Find where the given text appears and provide that cell's center as [x, y] coordinate. 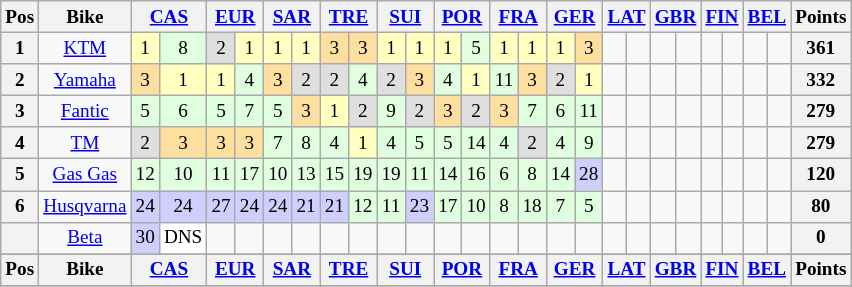
13 [306, 175]
23 [419, 206]
332 [821, 80]
27 [221, 206]
Gas Gas [85, 175]
Beta [85, 238]
DNS [183, 238]
Yamaha [85, 80]
15 [334, 175]
80 [821, 206]
16 [476, 175]
0 [821, 238]
361 [821, 48]
28 [589, 175]
Husqvarna [85, 206]
30 [145, 238]
18 [532, 206]
120 [821, 175]
Fantic [85, 111]
TM [85, 143]
KTM [85, 48]
